Determine the [x, y] coordinate at the center of the cell enclosing the given text.  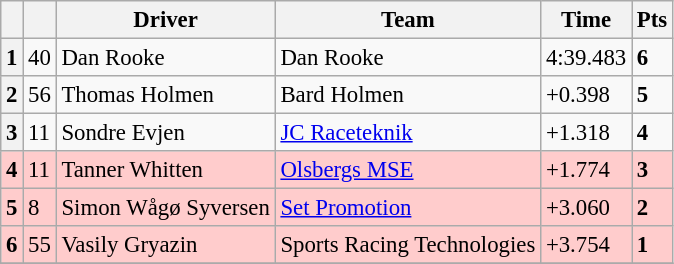
Bard Holmen [408, 95]
56 [40, 95]
+1.774 [586, 170]
Sondre Evjen [166, 133]
4:39.483 [586, 58]
Driver [166, 20]
8 [40, 208]
Thomas Holmen [166, 95]
JC Raceteknik [408, 133]
+3.060 [586, 208]
+0.398 [586, 95]
40 [40, 58]
Sports Racing Technologies [408, 245]
+1.318 [586, 133]
Simon Wågø Syversen [166, 208]
55 [40, 245]
Team [408, 20]
Set Promotion [408, 208]
Time [586, 20]
Olsbergs MSE [408, 170]
Pts [652, 20]
+3.754 [586, 245]
Tanner Whitten [166, 170]
Vasily Gryazin [166, 245]
